Identify which cell holds the provided text, then report its (x, y) central coordinate. 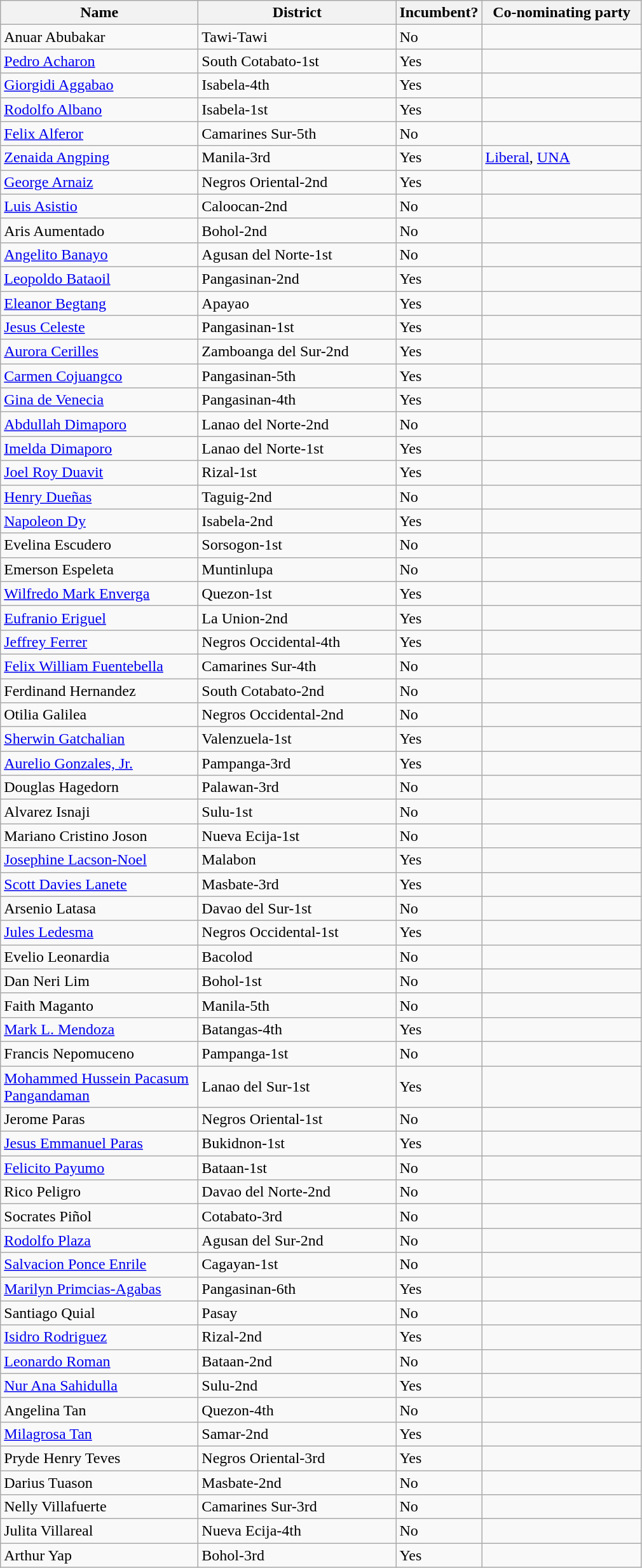
Leonardo Roman (99, 1361)
Jeffrey Ferrer (99, 642)
Cagayan-1st (297, 1265)
Sulu-1st (297, 812)
Masbate-3rd (297, 884)
Mohammed Hussein Pacasum Pangandaman (99, 1086)
Negros Oriental-2nd (297, 182)
South Cotabato-1st (297, 61)
Camarines Sur-4th (297, 666)
Aris Aumentado (99, 230)
Bohol-1st (297, 981)
Incumbent? (439, 13)
Felicito Payumo (99, 1168)
Evelio Leonardia (99, 957)
Aurora Cerilles (99, 352)
Masbate-2nd (297, 1483)
Bukidnon-1st (297, 1144)
Rodolfo Plaza (99, 1240)
Isabela-2nd (297, 521)
Giorgidi Aggabao (99, 85)
Camarines Sur-5th (297, 134)
Felix Alferor (99, 134)
Negros Oriental-1st (297, 1120)
Pangasinan-6th (297, 1289)
Co-nominating party (562, 13)
Isabela-4th (297, 85)
Salvacion Ponce Enrile (99, 1265)
Darius Tuason (99, 1483)
Batangas-4th (297, 1029)
Jesus Emmanuel Paras (99, 1144)
Santiago Quial (99, 1313)
Rizal-1st (297, 473)
Ferdinand Hernandez (99, 690)
Emerson Espeleta (99, 569)
Pampanga-1st (297, 1053)
South Cotabato-2nd (297, 690)
Negros Occidental-1st (297, 933)
La Union-2nd (297, 618)
Pampanga-3rd (297, 763)
Bohol-2nd (297, 230)
Bacolod (297, 957)
Mark L. Mendoza (99, 1029)
Sulu-2nd (297, 1385)
Aurelio Gonzales, Jr. (99, 763)
Pryde Henry Teves (99, 1458)
Tawi-Tawi (297, 37)
Davao del Norte-2nd (297, 1192)
Pangasinan-5th (297, 376)
Taguig-2nd (297, 497)
Camarines Sur-3rd (297, 1507)
Caloocan-2nd (297, 206)
Agusan del Norte-1st (297, 254)
Lanao del Norte-2nd (297, 424)
Marilyn Primcias-Agabas (99, 1289)
Rodolfo Albano (99, 109)
Nueva Ecija-1st (297, 836)
Mariano Cristino Joson (99, 836)
Joel Roy Duavit (99, 473)
Gina de Venecia (99, 400)
Jules Ledesma (99, 933)
Socrates Piñol (99, 1216)
Angelina Tan (99, 1410)
Negros Oriental-3rd (297, 1458)
Manila-5th (297, 1005)
Palawan-3rd (297, 787)
Nur Ana Sahidulla (99, 1385)
Napoleon Dy (99, 521)
Anuar Abubakar (99, 37)
Zamboanga del Sur-2nd (297, 352)
Samar-2nd (297, 1434)
Henry Dueñas (99, 497)
Malabon (297, 860)
Faith Maganto (99, 1005)
Jesus Celeste (99, 328)
Isabela-1st (297, 109)
George Arnaiz (99, 182)
Muntinlupa (297, 569)
Bataan-2nd (297, 1361)
Pangasinan-2nd (297, 279)
Josephine Lacson-Noel (99, 860)
Zenaida Angping (99, 158)
Julita Villareal (99, 1531)
Otilia Galilea (99, 715)
Liberal, UNA (562, 158)
Pedro Acharon (99, 61)
Francis Nepomuceno (99, 1053)
Cotabato-3rd (297, 1216)
District (297, 13)
Lanao del Norte-1st (297, 448)
Dan Neri Lim (99, 981)
Milagrosa Tan (99, 1434)
Felix William Fuentebella (99, 666)
Angelito Banayo (99, 254)
Name (99, 13)
Lanao del Sur-1st (297, 1086)
Pasay (297, 1313)
Quezon-4th (297, 1410)
Rizal-2nd (297, 1337)
Pangasinan-1st (297, 328)
Carmen Cojuangco (99, 376)
Nelly Villafuerte (99, 1507)
Isidro Rodriguez (99, 1337)
Apayao (297, 303)
Quezon-1st (297, 593)
Valenzuela-1st (297, 739)
Imelda Dimaporo (99, 448)
Eufranio Eriguel (99, 618)
Manila-3rd (297, 158)
Negros Occidental-4th (297, 642)
Abdullah Dimaporo (99, 424)
Nueva Ecija-4th (297, 1531)
Davao del Sur-1st (297, 908)
Negros Occidental-2nd (297, 715)
Agusan del Sur-2nd (297, 1240)
Bataan-1st (297, 1168)
Sherwin Gatchalian (99, 739)
Bohol-3rd (297, 1555)
Scott Davies Lanete (99, 884)
Pangasinan-4th (297, 400)
Arthur Yap (99, 1555)
Wilfredo Mark Enverga (99, 593)
Leopoldo Bataoil (99, 279)
Alvarez Isnaji (99, 812)
Luis Asistio (99, 206)
Douglas Hagedorn (99, 787)
Arsenio Latasa (99, 908)
Evelina Escudero (99, 545)
Jerome Paras (99, 1120)
Sorsogon-1st (297, 545)
Rico Peligro (99, 1192)
Eleanor Begtang (99, 303)
